Detect which cell encompasses the target text, then output its (x, y) center coordinate. 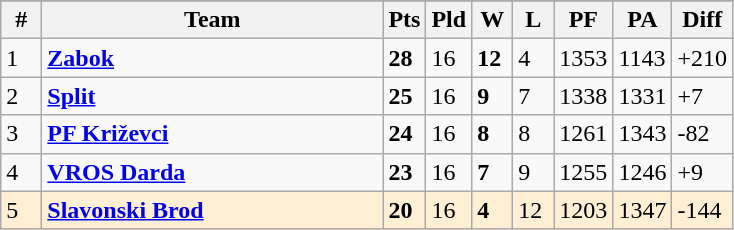
VROS Darda (212, 172)
Split (212, 96)
PA (642, 20)
Diff (702, 20)
3 (22, 134)
+9 (702, 172)
1331 (642, 96)
20 (404, 210)
1338 (584, 96)
-144 (702, 210)
Zabok (212, 58)
-82 (702, 134)
# (22, 20)
Pld (449, 20)
Team (212, 20)
2 (22, 96)
28 (404, 58)
Pts (404, 20)
W (492, 20)
1353 (584, 58)
1261 (584, 134)
1347 (642, 210)
1143 (642, 58)
1343 (642, 134)
PF Križevci (212, 134)
5 (22, 210)
1255 (584, 172)
24 (404, 134)
23 (404, 172)
L (534, 20)
25 (404, 96)
Slavonski Brod (212, 210)
1 (22, 58)
PF (584, 20)
1246 (642, 172)
+210 (702, 58)
1203 (584, 210)
+7 (702, 96)
